For the text-containing cell, return its midpoint in (X, Y) coordinate format. 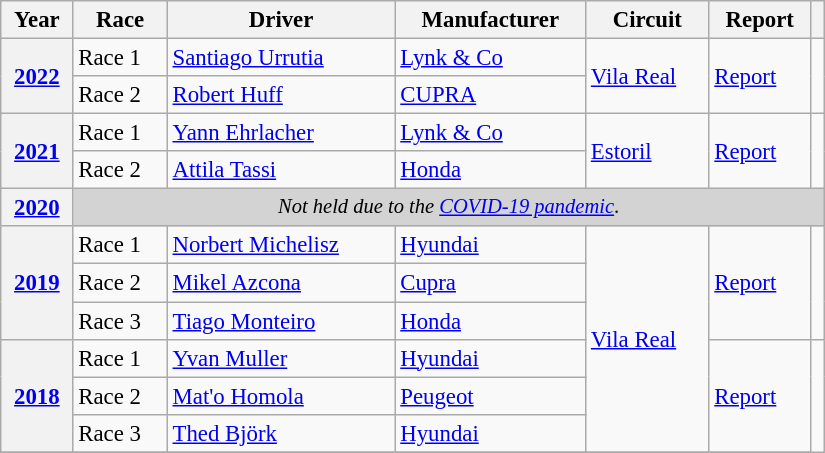
Race (120, 20)
Mat'o Homola (281, 396)
Tiago Monteiro (281, 321)
Robert Huff (281, 95)
2019 (37, 282)
Estoril (648, 152)
Peugeot (490, 396)
CUPRA (490, 95)
Yann Ehrlacher (281, 133)
Attila Tassi (281, 170)
Not held due to the COVID-19 pandemic. (448, 208)
Yvan Muller (281, 358)
2020 (37, 208)
Mikel Azcona (281, 283)
2021 (37, 152)
Manufacturer (490, 20)
2022 (37, 76)
Norbert Michelisz (281, 245)
Cupra (490, 283)
Santiago Urrutia (281, 58)
2018 (37, 396)
Thed Björk (281, 433)
Year (37, 20)
Circuit (648, 20)
Driver (281, 20)
